Detect which cell encompasses the target text, then output its (X, Y) center coordinate. 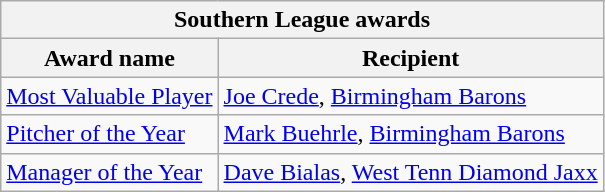
Joe Crede, Birmingham Barons (410, 96)
Pitcher of the Year (110, 134)
Most Valuable Player (110, 96)
Award name (110, 58)
Dave Bialas, West Tenn Diamond Jaxx (410, 172)
Manager of the Year (110, 172)
Recipient (410, 58)
Mark Buehrle, Birmingham Barons (410, 134)
Southern League awards (302, 20)
